Capture the cell that displays the provided text and extract its [x, y] central coordinate. 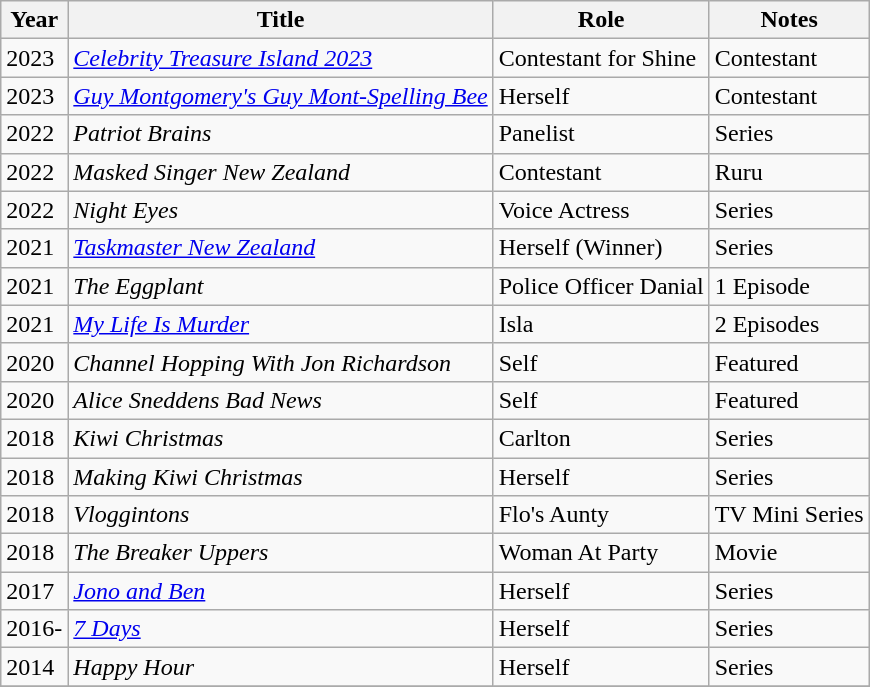
Police Officer Danial [601, 286]
Voice Actress [601, 210]
The Eggplant [280, 286]
Title [280, 20]
Panelist [601, 134]
Patriot Brains [280, 134]
The Breaker Uppers [280, 553]
Making Kiwi Christmas [280, 477]
Woman At Party [601, 553]
Carlton [601, 438]
Night Eyes [280, 210]
2014 [34, 667]
Contestant for Shine [601, 58]
Jono and Ben [280, 591]
7 Days [280, 629]
Alice Sneddens Bad News [280, 400]
Year [34, 20]
Guy Montgomery's Guy Mont-Spelling Bee [280, 96]
Masked Singer New Zealand [280, 172]
Happy Hour [280, 667]
2017 [34, 591]
Vloggintons [280, 515]
Ruru [789, 172]
Notes [789, 20]
TV Mini Series [789, 515]
2016- [34, 629]
Celebrity Treasure Island 2023 [280, 58]
Taskmaster New Zealand [280, 248]
2 Episodes [789, 324]
1 Episode [789, 286]
Herself (Winner) [601, 248]
My Life Is Murder [280, 324]
Kiwi Christmas [280, 438]
Isla [601, 324]
Flo's Aunty [601, 515]
Role [601, 20]
Channel Hopping With Jon Richardson [280, 362]
Movie [789, 553]
